Scan for the cell matching the given text and deliver its (x, y) coordinate at center. 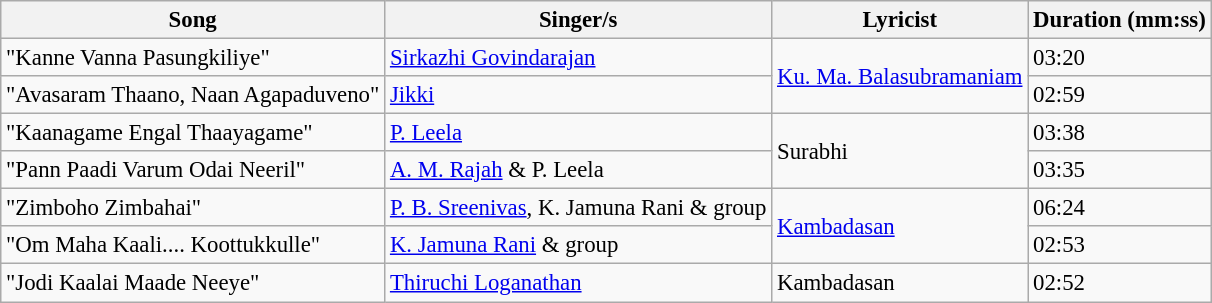
02:52 (1120, 283)
Singer/s (578, 20)
"Zimboho Zimbahai" (193, 208)
"Om Maha Kaali.... Koottukkulle" (193, 245)
02:53 (1120, 245)
"Kaanagame Engal Thaayagame" (193, 133)
"Jodi Kaalai Maade Neeye" (193, 283)
Lyricist (900, 20)
P. B. Sreenivas, K. Jamuna Rani & group (578, 208)
A. M. Rajah & P. Leela (578, 170)
Surabhi (900, 152)
P. Leela (578, 133)
Ku. Ma. Balasubramaniam (900, 76)
Thiruchi Loganathan (578, 283)
"Kanne Vanna Pasungkiliye" (193, 58)
K. Jamuna Rani & group (578, 245)
"Pann Paadi Varum Odai Neeril" (193, 170)
03:35 (1120, 170)
03:38 (1120, 133)
06:24 (1120, 208)
02:59 (1120, 95)
Sirkazhi Govindarajan (578, 58)
Duration (mm:ss) (1120, 20)
Song (193, 20)
"Avasaram Thaano, Naan Agapaduveno" (193, 95)
Jikki (578, 95)
03:20 (1120, 58)
